Provide the [X, Y] coordinate of the cell's center where the given text is located.  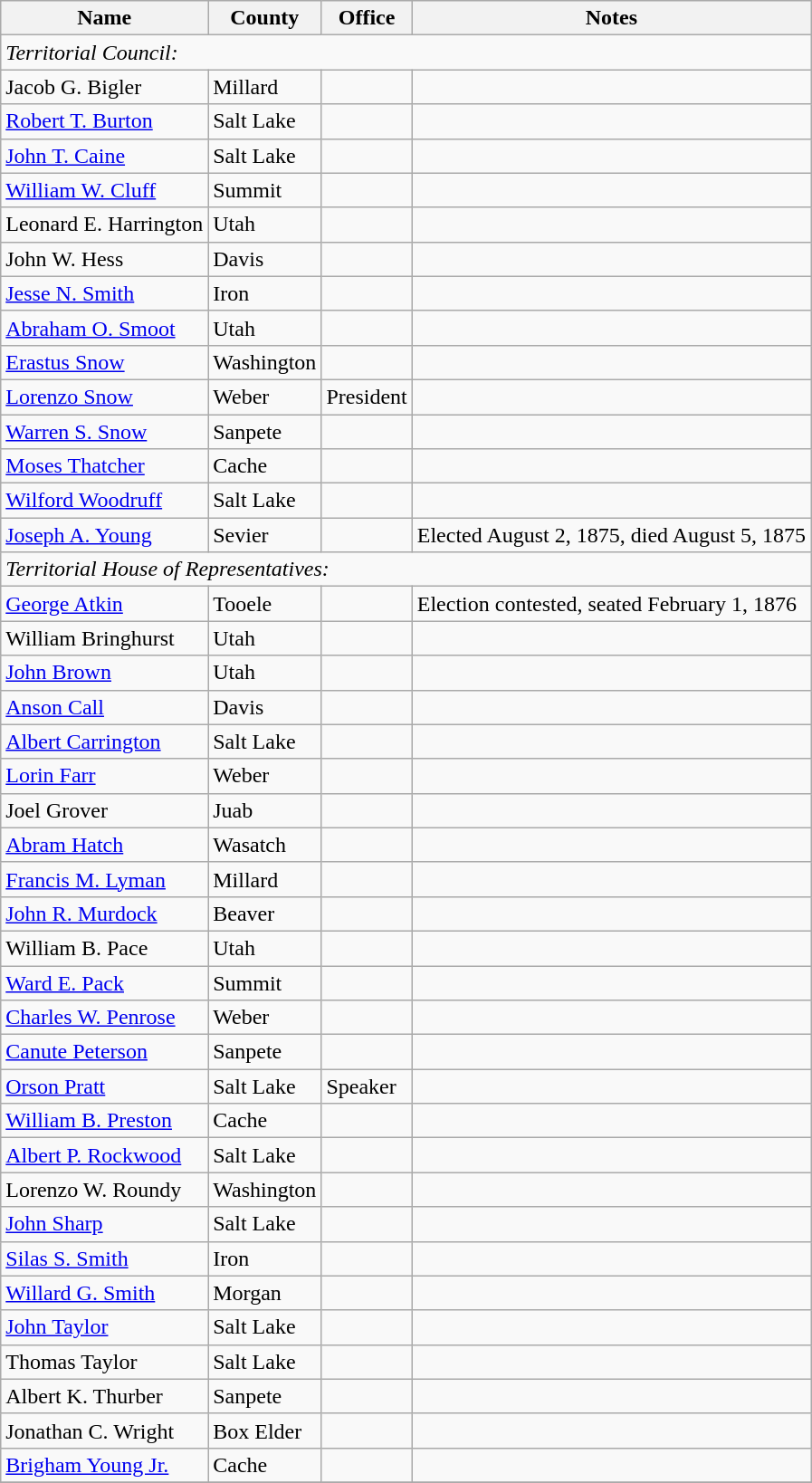
Albert K. Thurber [105, 1396]
Brigham Young Jr. [105, 1465]
Anson Call [105, 707]
Joseph A. Young [105, 535]
County [264, 18]
Jacob G. Bigler [105, 87]
Thomas Taylor [105, 1362]
Speaker [367, 1086]
Election contested, seated February 1, 1876 [611, 604]
Territorial Council: [406, 53]
John T. Caine [105, 156]
Erastus Snow [105, 362]
Orson Pratt [105, 1086]
Sevier [264, 535]
Beaver [264, 914]
Wilford Woodruff [105, 501]
George Atkin [105, 604]
Name [105, 18]
John Taylor [105, 1327]
Lorenzo W. Roundy [105, 1190]
Wasatch [264, 845]
Willard G. Smith [105, 1293]
John R. Murdock [105, 914]
Abram Hatch [105, 845]
Canute Peterson [105, 1052]
Warren S. Snow [105, 432]
Moses Thatcher [105, 466]
John Sharp [105, 1224]
Abraham O. Smoot [105, 328]
Lorin Farr [105, 776]
Francis M. Lyman [105, 879]
Robert T. Burton [105, 121]
John Brown [105, 673]
Tooele [264, 604]
William B. Pace [105, 948]
Charles W. Penrose [105, 1018]
Territorial House of Representatives: [406, 569]
President [367, 397]
Juab [264, 810]
Leonard E. Harrington [105, 225]
John W. Hess [105, 259]
Albert Carrington [105, 741]
Ward E. Pack [105, 982]
William B. Preston [105, 1121]
William W. Cluff [105, 190]
Silas S. Smith [105, 1258]
Albert P. Rockwood [105, 1155]
Jesse N. Smith [105, 293]
Morgan [264, 1293]
William Bringhurst [105, 638]
Box Elder [264, 1430]
Joel Grover [105, 810]
Office [367, 18]
Notes [611, 18]
Lorenzo Snow [105, 397]
Elected August 2, 1875, died August 5, 1875 [611, 535]
Jonathan C. Wright [105, 1430]
